Find where the given text appears and provide that cell's center as (X, Y) coordinate. 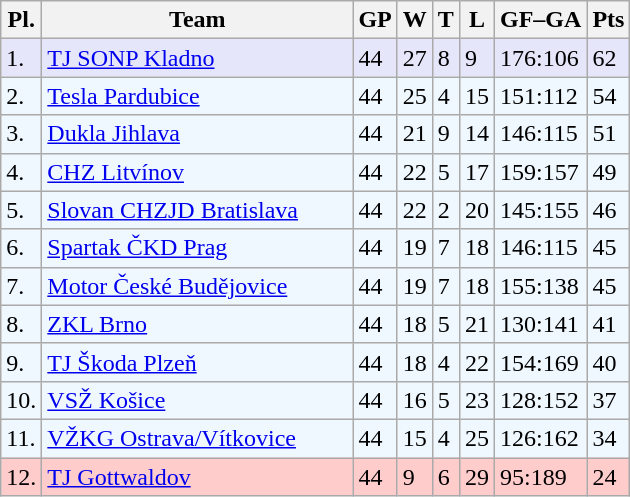
GF–GA (540, 20)
1. (22, 58)
176:106 (540, 58)
145:155 (540, 210)
2 (446, 210)
49 (608, 172)
Tesla Pardubice (198, 96)
TJ Gottwaldov (198, 477)
T (446, 20)
29 (476, 477)
Pl. (22, 20)
27 (414, 58)
ZKL Brno (198, 324)
154:169 (540, 362)
16 (414, 400)
41 (608, 324)
11. (22, 438)
8. (22, 324)
6 (446, 477)
24 (608, 477)
40 (608, 362)
7. (22, 286)
51 (608, 134)
12. (22, 477)
17 (476, 172)
9. (22, 362)
95:189 (540, 477)
W (414, 20)
159:157 (540, 172)
14 (476, 134)
151:112 (540, 96)
Pts (608, 20)
54 (608, 96)
Dukla Jihlava (198, 134)
20 (476, 210)
4. (22, 172)
10. (22, 400)
8 (446, 58)
62 (608, 58)
6. (22, 248)
23 (476, 400)
Slovan CHZJD Bratislava (198, 210)
CHZ Litvínov (198, 172)
155:138 (540, 286)
GP (375, 20)
TJ SONP Kladno (198, 58)
46 (608, 210)
130:141 (540, 324)
L (476, 20)
3. (22, 134)
TJ Škoda Plzeň (198, 362)
5. (22, 210)
Spartak ČKD Prag (198, 248)
VSŽ Košice (198, 400)
126:162 (540, 438)
34 (608, 438)
37 (608, 400)
Motor České Budějovice (198, 286)
2. (22, 96)
VŽKG Ostrava/Vítkovice (198, 438)
128:152 (540, 400)
Team (198, 20)
